Return the (x, y) coordinate for the center point of the cell that contains the specified text.  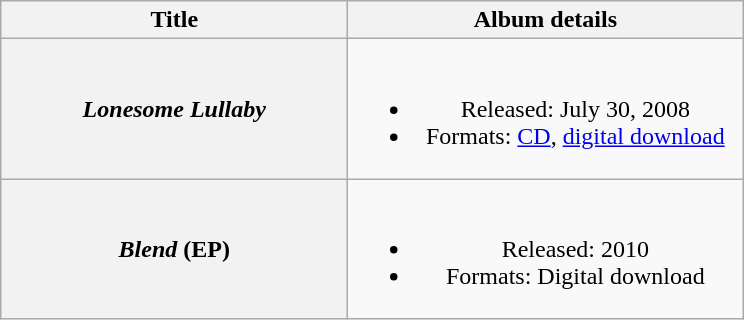
Released: 2010Formats: Digital download (546, 249)
Blend (EP) (174, 249)
Album details (546, 20)
Title (174, 20)
Lonesome Lullaby (174, 109)
Released: July 30, 2008Formats: CD, digital download (546, 109)
